Find where the given text appears and provide that cell's center as (X, Y) coordinate. 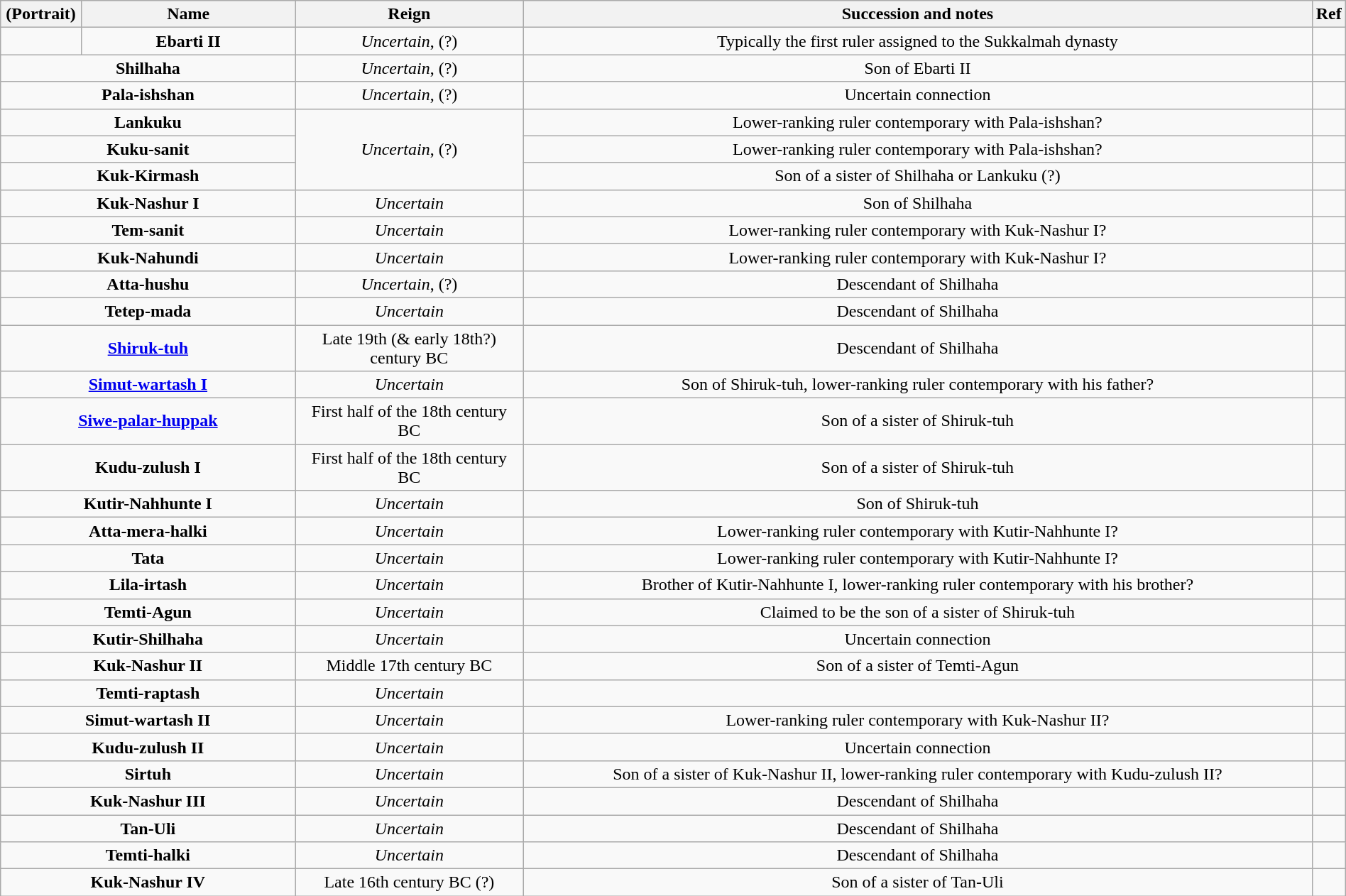
Lankuku (148, 122)
Tetep-mada (148, 311)
Kuk-Nashur I (148, 203)
(Portrait) (41, 14)
Son of Ebarti II (917, 68)
Tata (148, 558)
Kutir-Shilhaha (148, 639)
Simut-wartash II (148, 720)
Kuku-sanit (148, 149)
Brother of Kutir-Nahhunte I, lower-ranking ruler contemporary with his brother? (917, 585)
Atta-mera-halki (148, 531)
Tem-sanit (148, 230)
Shiruk-tuh (148, 348)
Kudu-zulush II (148, 747)
Lower-ranking ruler contemporary with Kuk-Nashur II? (917, 720)
Temti-halki (148, 856)
Kudu-zulush I (148, 467)
Middle 17th century BC (409, 666)
Reign (409, 14)
Kuk-Nashur IV (148, 883)
Tan-Uli (148, 829)
Kuk-Kirmash (148, 176)
Succession and notes (917, 14)
Son of a sister of Temti-Agun (917, 666)
Siwe-palar-huppak (148, 422)
Name (188, 14)
Shilhaha (148, 68)
Kuk-Nashur II (148, 666)
Son of Shiruk-tuh (917, 504)
Pala-ishshan (148, 95)
Son of a sister of Tan-Uli (917, 883)
Lila-irtash (148, 585)
Temti-raptash (148, 693)
Kuk-Nahundi (148, 257)
Ebarti II (188, 41)
Kutir-Nahhunte I (148, 504)
Late 16th century BC (?) (409, 883)
Typically the first ruler assigned to the Sukkalmah dynasty (917, 41)
Son of a sister of Kuk-Nashur II, lower-ranking ruler contemporary with Kudu-zulush II? (917, 774)
Sirtuh (148, 774)
Simut-wartash I (148, 385)
Late 19th (& early 18th?) century BC (409, 348)
Son of a sister of Shilhaha or Lankuku (?) (917, 176)
Atta-hushu (148, 284)
Son of Shilhaha (917, 203)
Temti-Agun (148, 612)
Son of Shiruk-tuh, lower-ranking ruler contemporary with his father? (917, 385)
Ref (1329, 14)
Claimed to be the son of a sister of Shiruk-tuh (917, 612)
Kuk-Nashur III (148, 801)
